Pinpoint the cell where the given text exists, returning its [X, Y] midpoint coordinate. 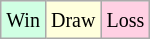
Win [24, 20]
Draw [72, 20]
Loss [126, 20]
